Output the [x, y] coordinate of the center of the cell containing the given text.  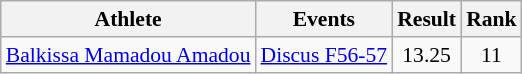
Events [324, 19]
Balkissa Mamadou Amadou [128, 55]
Discus F56-57 [324, 55]
Rank [492, 19]
11 [492, 55]
13.25 [426, 55]
Athlete [128, 19]
Result [426, 19]
